Pinpoint the cell where the given text exists, returning its [x, y] midpoint coordinate. 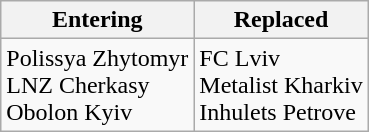
FC LvivMetalist KharkivInhulets Petrove [281, 85]
Replaced [281, 20]
Polissya ZhytomyrLNZ CherkasyObolon Kyiv [98, 85]
Entering [98, 20]
